Return (X, Y) of the center of cell containing provided text 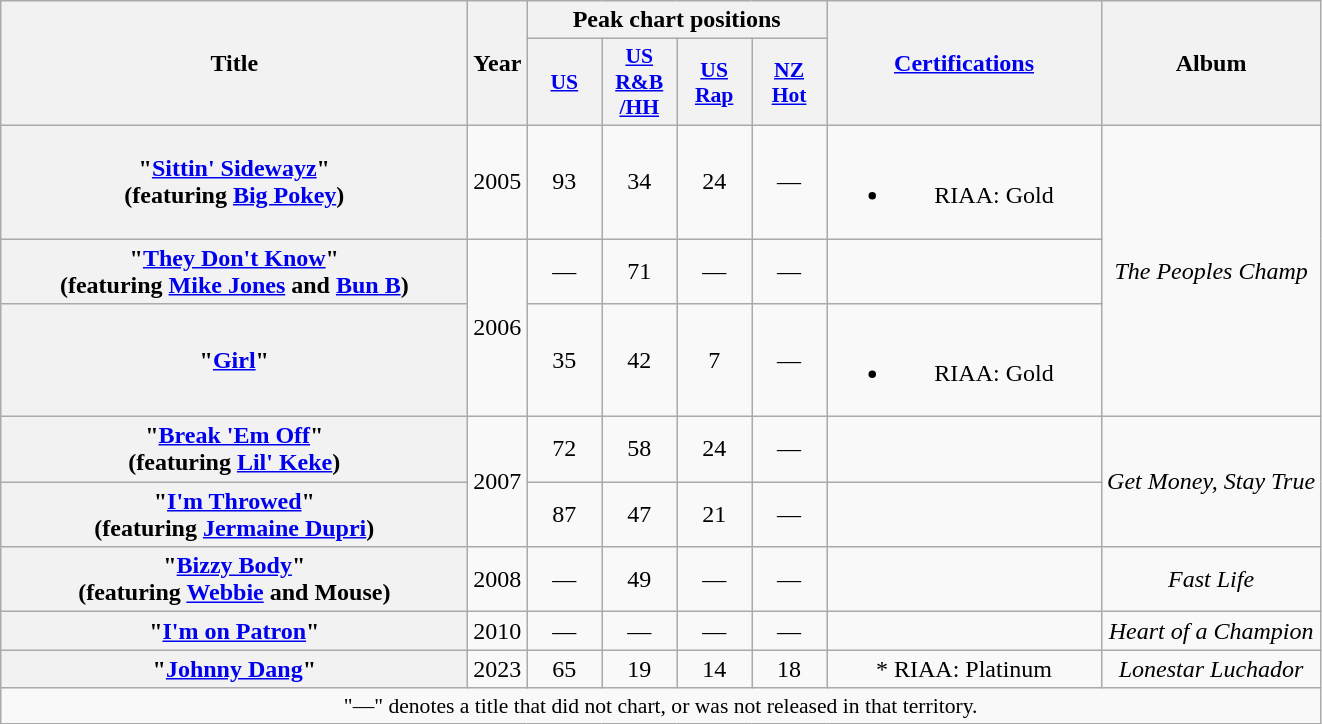
* RIAA: Platinum (964, 669)
"Sittin' Sidewayz"(featuring Big Pokey) (234, 182)
2023 (498, 669)
Certifications (964, 64)
Heart of a Champion (1212, 631)
US (564, 82)
"—" denotes a title that did not chart, or was not released in that territory. (661, 706)
Title (234, 64)
"Johnny Dang" (234, 669)
2005 (498, 182)
"Bizzy Body"(featuring Webbie and Mouse) (234, 580)
34 (640, 182)
2007 (498, 482)
18 (790, 669)
"Break 'Em Off" (featuring Lil' Keke) (234, 450)
42 (640, 360)
Peak chart positions (677, 20)
"I'm on Patron" (234, 631)
"Girl" (234, 360)
21 (714, 514)
87 (564, 514)
USR&B/HH (640, 82)
19 (640, 669)
"I'm Throwed"(featuring Jermaine Dupri) (234, 514)
2008 (498, 580)
14 (714, 669)
Album (1212, 64)
71 (640, 270)
US Rap (714, 82)
2006 (498, 327)
35 (564, 360)
Get Money, Stay True (1212, 482)
72 (564, 450)
Lonestar Luchador (1212, 669)
47 (640, 514)
NZHot (790, 82)
49 (640, 580)
58 (640, 450)
65 (564, 669)
2010 (498, 631)
The Peoples Champ (1212, 270)
7 (714, 360)
Fast Life (1212, 580)
93 (564, 182)
"They Don't Know"(featuring Mike Jones and Bun B) (234, 270)
Year (498, 64)
